Provide the (X, Y) coordinate of the cell's center where the given text is located.  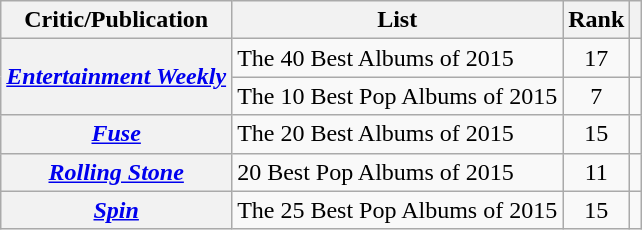
Rank (596, 20)
7 (596, 96)
The 20 Best Albums of 2015 (398, 134)
Spin (116, 210)
Entertainment Weekly (116, 77)
Critic/Publication (116, 20)
17 (596, 58)
The 25 Best Pop Albums of 2015 (398, 210)
20 Best Pop Albums of 2015 (398, 172)
11 (596, 172)
The 10 Best Pop Albums of 2015 (398, 96)
Rolling Stone (116, 172)
List (398, 20)
The 40 Best Albums of 2015 (398, 58)
Fuse (116, 134)
